Locate the cell with the specified text and output its (X, Y) center coordinate. 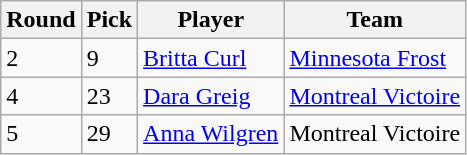
5 (41, 134)
Team (375, 20)
Britta Curl (211, 58)
Player (211, 20)
Minnesota Frost (375, 58)
23 (109, 96)
Round (41, 20)
Pick (109, 20)
2 (41, 58)
Anna Wilgren (211, 134)
4 (41, 96)
Dara Greig (211, 96)
29 (109, 134)
9 (109, 58)
